Detect which cell encompasses the target text, then output its (X, Y) center coordinate. 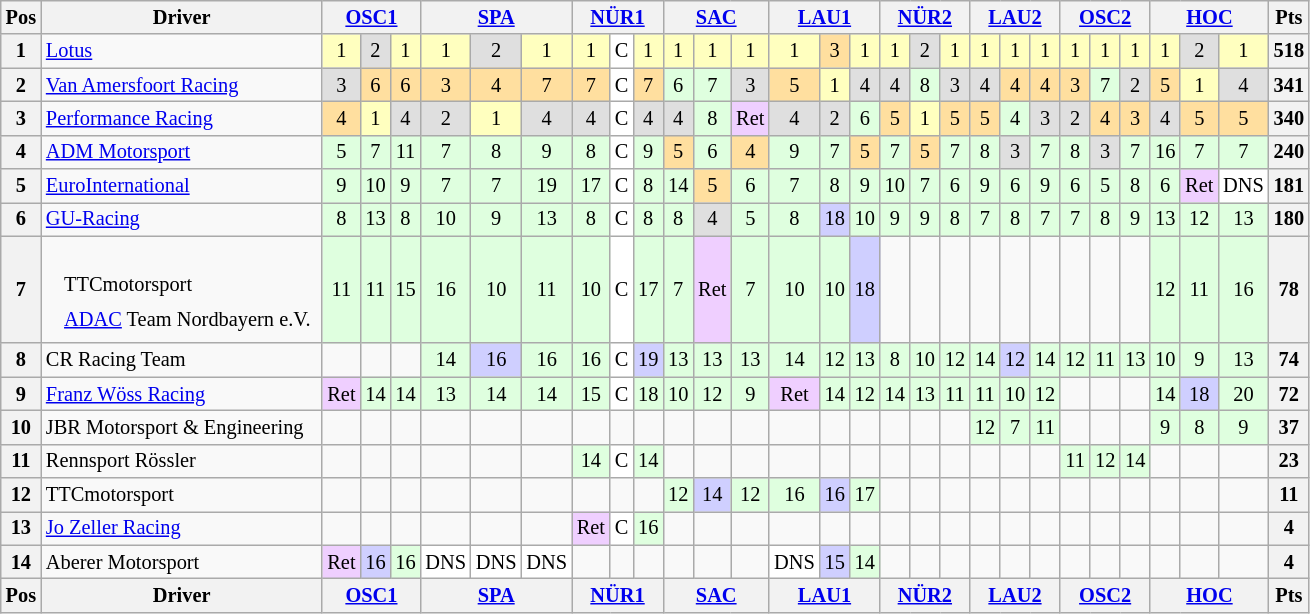
72 (1289, 394)
Aberer Motorsport (182, 562)
JBR Motorsport & Engineering (182, 427)
Lotus (182, 51)
ADM Motorsport (182, 152)
Jo Zeller Racing (182, 528)
181 (1289, 186)
518 (1289, 51)
EuroInternational (182, 186)
GU-Racing (182, 219)
74 (1289, 360)
23 (1289, 461)
37 (1289, 427)
Rennsport Rössler (182, 461)
180 (1289, 219)
CR Racing Team (182, 360)
20 (1243, 394)
Performance Racing (182, 118)
Van Amersfoort Racing (182, 85)
TTCmotorsport ADAC Team Nordbayern e.V. (182, 290)
Franz Wöss Racing (182, 394)
ADAC Team Nordbayern e.V. (188, 319)
78 (1289, 290)
341 (1289, 85)
240 (1289, 152)
340 (1289, 118)
